Return (X, Y) of the center of cell containing provided text 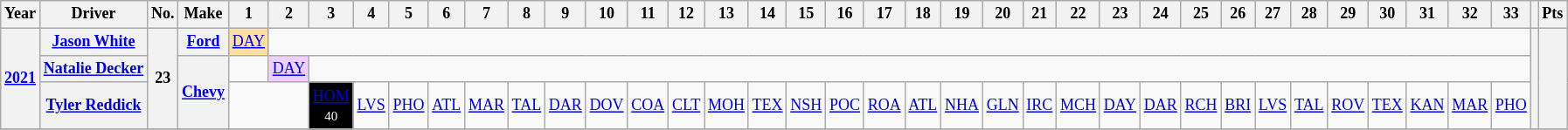
RCH (1201, 106)
NSH (806, 106)
3 (330, 14)
2 (288, 14)
17 (885, 14)
13 (727, 14)
24 (1161, 14)
COA (649, 106)
8 (526, 14)
19 (962, 14)
21 (1040, 14)
7 (487, 14)
12 (687, 14)
33 (1512, 14)
GLN (1003, 106)
26 (1238, 14)
Natalie Decker (93, 68)
Tyler Reddick (93, 106)
30 (1387, 14)
25 (1201, 14)
15 (806, 14)
DOV (607, 106)
14 (767, 14)
5 (409, 14)
POC (845, 106)
9 (566, 14)
KAN (1427, 106)
4 (371, 14)
ROA (885, 106)
29 (1348, 14)
11 (649, 14)
Chevy (204, 92)
NHA (962, 106)
16 (845, 14)
CLT (687, 106)
Driver (93, 14)
22 (1079, 14)
6 (447, 14)
ROV (1348, 106)
2021 (21, 79)
32 (1470, 14)
HOM40 (330, 106)
Year (21, 14)
MOH (727, 106)
1 (248, 14)
BRI (1238, 106)
18 (923, 14)
Ford (204, 42)
Pts (1552, 14)
28 (1309, 14)
No. (163, 14)
31 (1427, 14)
IRC (1040, 106)
Make (204, 14)
27 (1273, 14)
MCH (1079, 106)
20 (1003, 14)
10 (607, 14)
Jason White (93, 42)
